Detect which cell encompasses the target text, then output its (X, Y) center coordinate. 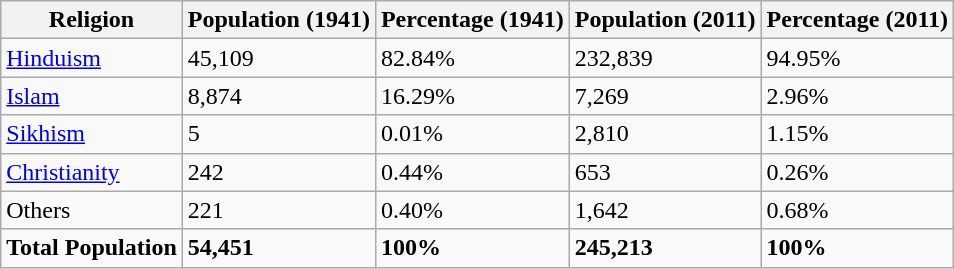
Religion (92, 20)
Sikhism (92, 134)
0.40% (472, 210)
8,874 (278, 96)
653 (665, 172)
1,642 (665, 210)
Others (92, 210)
45,109 (278, 58)
Christianity (92, 172)
232,839 (665, 58)
Hinduism (92, 58)
221 (278, 210)
2.96% (858, 96)
0.01% (472, 134)
242 (278, 172)
Total Population (92, 248)
16.29% (472, 96)
Islam (92, 96)
0.26% (858, 172)
1.15% (858, 134)
5 (278, 134)
7,269 (665, 96)
0.44% (472, 172)
Population (1941) (278, 20)
Percentage (1941) (472, 20)
82.84% (472, 58)
2,810 (665, 134)
Percentage (2011) (858, 20)
54,451 (278, 248)
0.68% (858, 210)
Population (2011) (665, 20)
245,213 (665, 248)
94.95% (858, 58)
